Return the [X, Y] coordinate for the center point of the cell that contains the specified text.  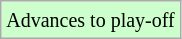
Advances to play-off [90, 20]
